Find where the given text appears and provide that cell's center as [x, y] coordinate. 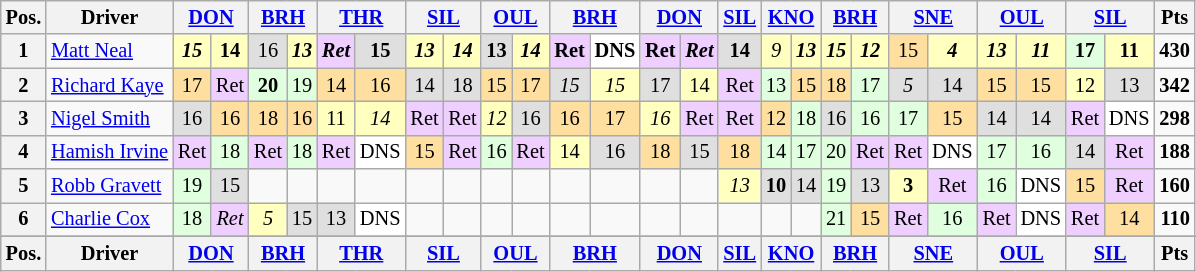
10 [776, 186]
1 [24, 51]
342 [1174, 85]
Matt Neal [110, 51]
Nigel Smith [110, 118]
2 [24, 85]
Robb Gravett [110, 186]
110 [1174, 219]
160 [1174, 186]
Richard Kaye [110, 85]
21 [836, 219]
298 [1174, 118]
188 [1174, 152]
Hamish Irvine [110, 152]
430 [1174, 51]
6 [24, 219]
9 [776, 51]
Charlie Cox [110, 219]
